Return (X, Y) of the center of cell containing provided text 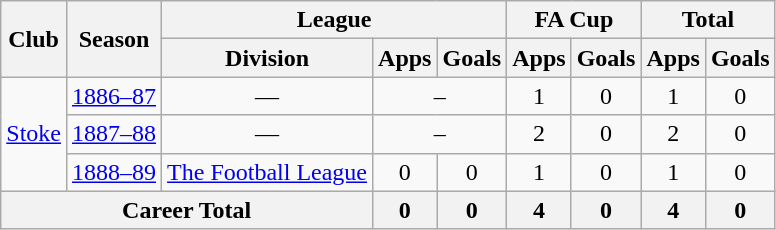
Division (268, 58)
1886–87 (114, 96)
The Football League (268, 172)
Total (708, 20)
FA Cup (574, 20)
1887–88 (114, 134)
Stoke (34, 134)
1888–89 (114, 172)
Career Total (187, 210)
Club (34, 39)
Season (114, 39)
League (334, 20)
